Provide the (x, y) coordinate of the cell's center where the given text is located.  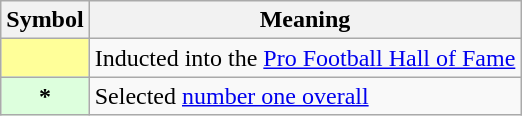
Symbol (45, 20)
* (45, 96)
Inducted into the Pro Football Hall of Fame (305, 58)
Meaning (305, 20)
Selected number one overall (305, 96)
